Identify which cell holds the provided text, then report its (x, y) central coordinate. 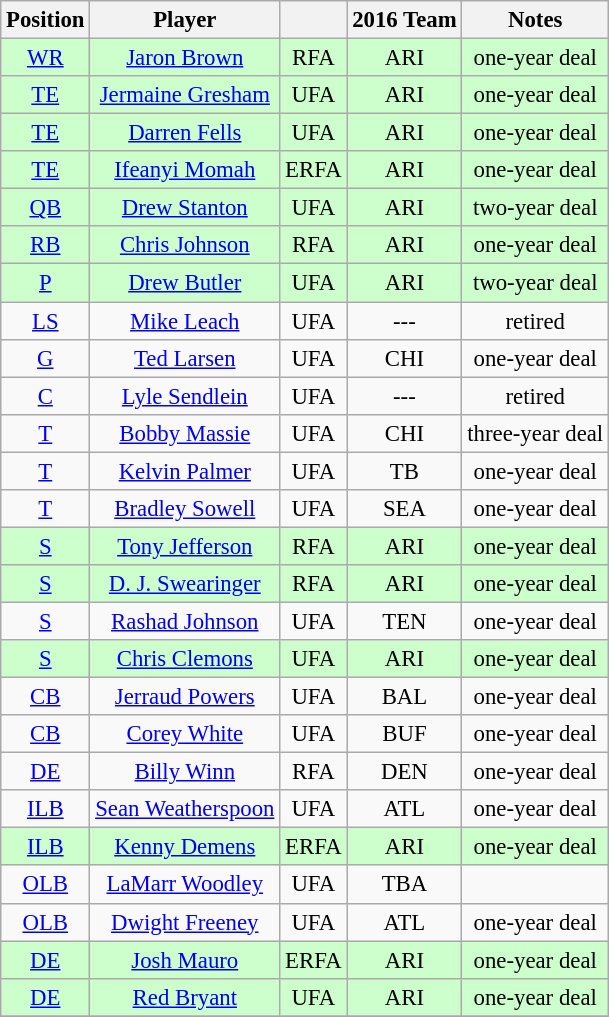
Lyle Sendlein (185, 396)
G (46, 358)
Player (185, 20)
Bradley Sowell (185, 509)
TEN (404, 621)
SEA (404, 509)
Josh Mauro (185, 960)
Darren Fells (185, 133)
Kenny Demens (185, 847)
Red Bryant (185, 997)
Bobby Massie (185, 433)
Position (46, 20)
Tony Jefferson (185, 546)
TBA (404, 885)
Notes (536, 20)
Mike Leach (185, 321)
TB (404, 471)
D. J. Swearinger (185, 584)
2016 Team (404, 20)
Dwight Freeney (185, 922)
Ifeanyi Momah (185, 170)
WR (46, 58)
Chris Johnson (185, 245)
BUF (404, 734)
P (46, 283)
Drew Stanton (185, 208)
C (46, 396)
RB (46, 245)
Corey White (185, 734)
Drew Butler (185, 283)
Chris Clemons (185, 659)
three-year deal (536, 433)
Kelvin Palmer (185, 471)
Rashad Johnson (185, 621)
Billy Winn (185, 772)
BAL (404, 697)
Jaron Brown (185, 58)
DEN (404, 772)
Ted Larsen (185, 358)
Jerraud Powers (185, 697)
Sean Weatherspoon (185, 809)
LaMarr Woodley (185, 885)
Jermaine Gresham (185, 95)
QB (46, 208)
LS (46, 321)
